Capture the cell that displays the provided text and extract its (x, y) central coordinate. 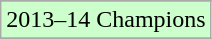
2013–14 Champions (106, 20)
